Extract the (x, y) coordinate from the center of the cell holding the provided text.  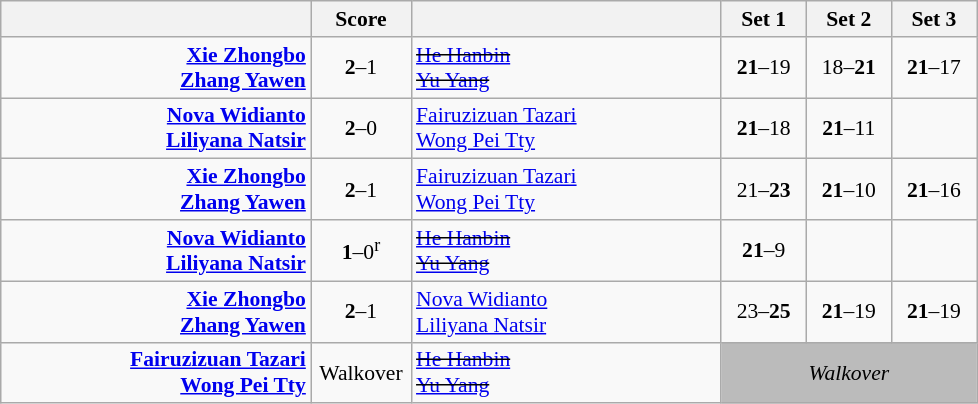
Score (361, 19)
23–25 (764, 312)
21–17 (934, 68)
18–21 (848, 68)
21–9 (764, 250)
21–16 (934, 190)
Set 1 (764, 19)
21–23 (764, 190)
21–10 (848, 190)
2–0 (361, 128)
21–11 (848, 128)
Set 2 (848, 19)
1–0r (361, 250)
Set 3 (934, 19)
21–18 (764, 128)
